Extract the [x, y] coordinate from the center of the cell holding the provided text.  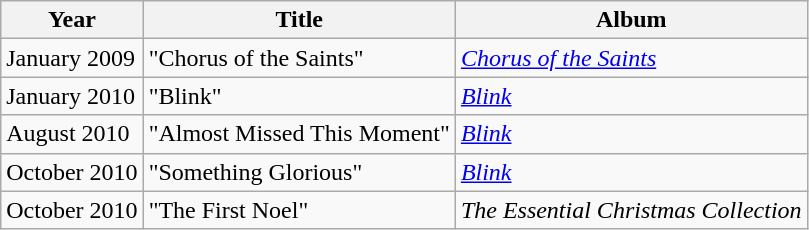
January 2010 [72, 96]
The Essential Christmas Collection [631, 210]
"Almost Missed This Moment" [299, 134]
"Chorus of the Saints" [299, 58]
January 2009 [72, 58]
Title [299, 20]
Year [72, 20]
Album [631, 20]
"Blink" [299, 96]
"The First Noel" [299, 210]
Chorus of the Saints [631, 58]
"Something Glorious" [299, 172]
August 2010 [72, 134]
